Determine the (X, Y) coordinate at the center of the cell enclosing the given text.  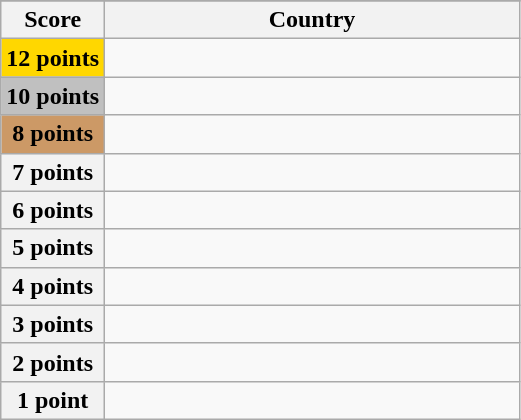
10 points (53, 96)
Country (312, 20)
8 points (53, 134)
12 points (53, 58)
Score (53, 20)
6 points (53, 210)
7 points (53, 172)
1 point (53, 400)
2 points (53, 362)
3 points (53, 324)
5 points (53, 248)
4 points (53, 286)
